Locate the cell with the specified text and output its [x, y] center coordinate. 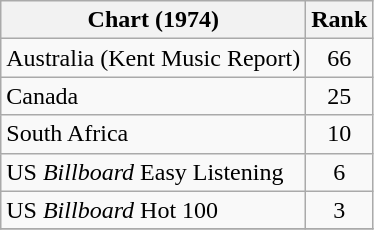
Chart (1974) [154, 20]
Rank [340, 20]
10 [340, 134]
6 [340, 172]
South Africa [154, 134]
US Billboard Hot 100 [154, 210]
Canada [154, 96]
66 [340, 58]
Australia (Kent Music Report) [154, 58]
25 [340, 96]
US Billboard Easy Listening [154, 172]
3 [340, 210]
